Provide the [x, y] coordinate of the cell's center where the given text is located.  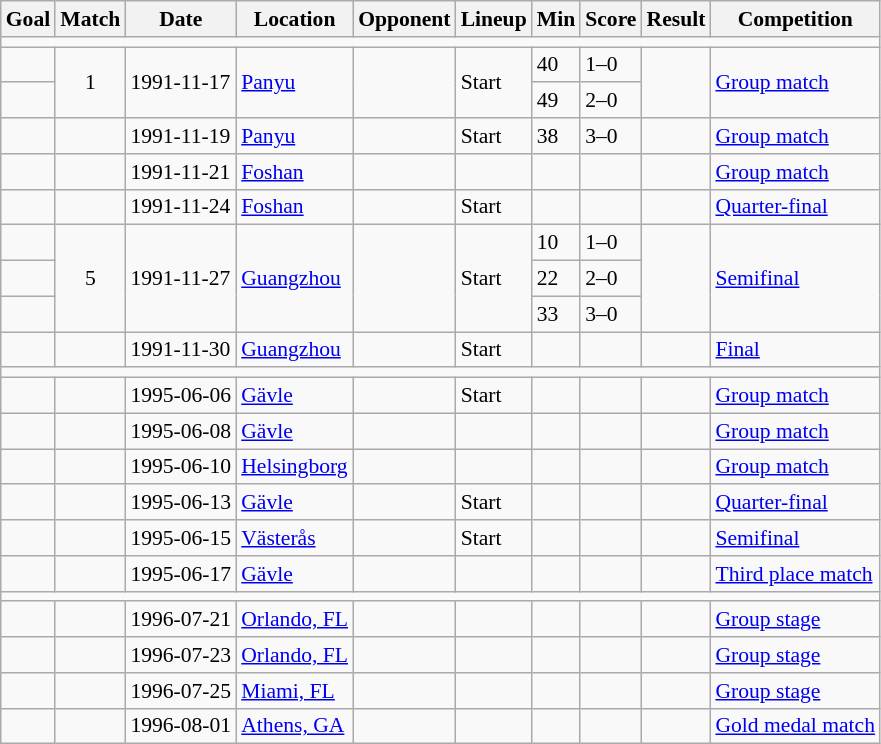
1991-11-27 [180, 278]
1996-07-21 [180, 620]
Date [180, 19]
Goal [28, 19]
1995-06-08 [180, 431]
Competition [795, 19]
Opponent [404, 19]
Min [556, 19]
Match [90, 19]
Lineup [494, 19]
Result [676, 19]
Score [610, 19]
33 [556, 314]
1991-11-30 [180, 350]
1996-07-23 [180, 655]
1995-06-15 [180, 538]
Västerås [294, 538]
1991-11-21 [180, 172]
40 [556, 65]
Gold medal match [795, 726]
Miami, FL [294, 691]
1995-06-17 [180, 574]
5 [90, 278]
1995-06-13 [180, 503]
1991-11-24 [180, 207]
1991-11-19 [180, 136]
49 [556, 101]
1996-07-25 [180, 691]
Third place match [795, 574]
1 [90, 82]
1995-06-10 [180, 467]
Helsingborg [294, 467]
1991-11-17 [180, 82]
Final [795, 350]
1995-06-06 [180, 396]
Location [294, 19]
38 [556, 136]
Athens, GA [294, 726]
10 [556, 243]
1996-08-01 [180, 726]
22 [556, 279]
